Output the (X, Y) coordinate of the center of the cell containing the given text.  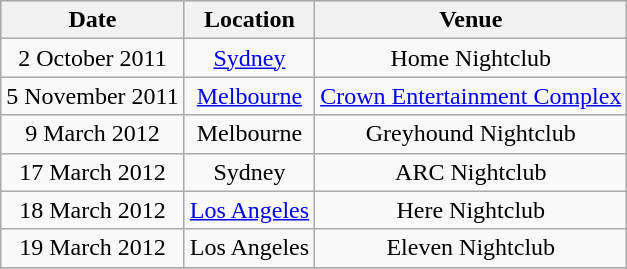
Eleven Nightclub (471, 248)
17 March 2012 (92, 172)
5 November 2011 (92, 96)
18 March 2012 (92, 210)
Location (249, 20)
2 October 2011 (92, 58)
ARC Nightclub (471, 172)
Home Nightclub (471, 58)
Venue (471, 20)
Here Nightclub (471, 210)
19 March 2012 (92, 248)
9 March 2012 (92, 134)
Crown Entertainment Complex (471, 96)
Greyhound Nightclub (471, 134)
Date (92, 20)
